For the text-containing cell, return its midpoint in (x, y) coordinate format. 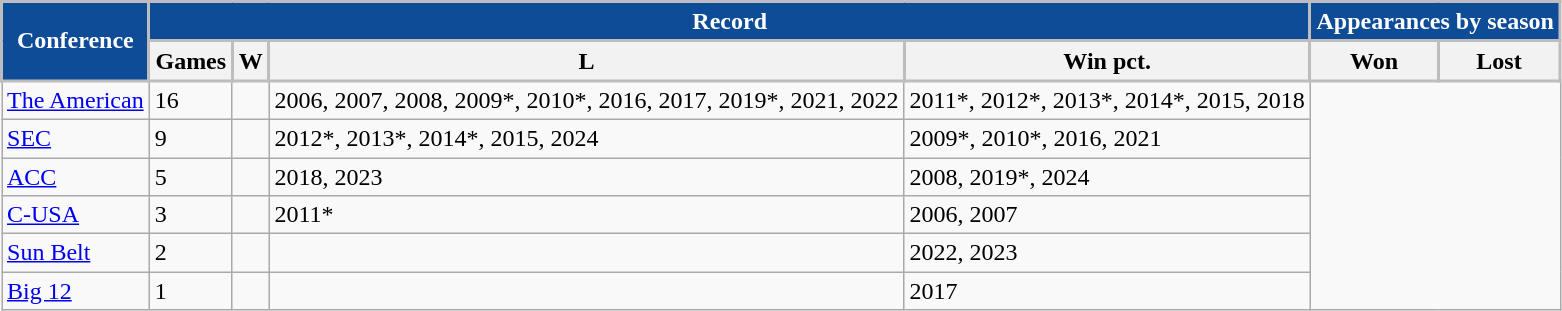
Conference (76, 42)
Big 12 (76, 291)
L (586, 61)
2 (190, 253)
Lost (1499, 61)
SEC (76, 138)
Won (1374, 61)
2011*, 2012*, 2013*, 2014*, 2015, 2018 (1107, 100)
C-USA (76, 215)
2006, 2007, 2008, 2009*, 2010*, 2016, 2017, 2019*, 2021, 2022 (586, 100)
2009*, 2010*, 2016, 2021 (1107, 138)
3 (190, 215)
W (250, 61)
2012*, 2013*, 2014*, 2015, 2024 (586, 138)
Win pct. (1107, 61)
2006, 2007 (1107, 215)
16 (190, 100)
2017 (1107, 291)
2008, 2019*, 2024 (1107, 177)
2022, 2023 (1107, 253)
The American (76, 100)
1 (190, 291)
Sun Belt (76, 253)
2018, 2023 (586, 177)
5 (190, 177)
Games (190, 61)
9 (190, 138)
Record (730, 22)
2011* (586, 215)
ACC (76, 177)
Appearances by season (1435, 22)
